Extract the [X, Y] coordinate from the center of the cell holding the provided text.  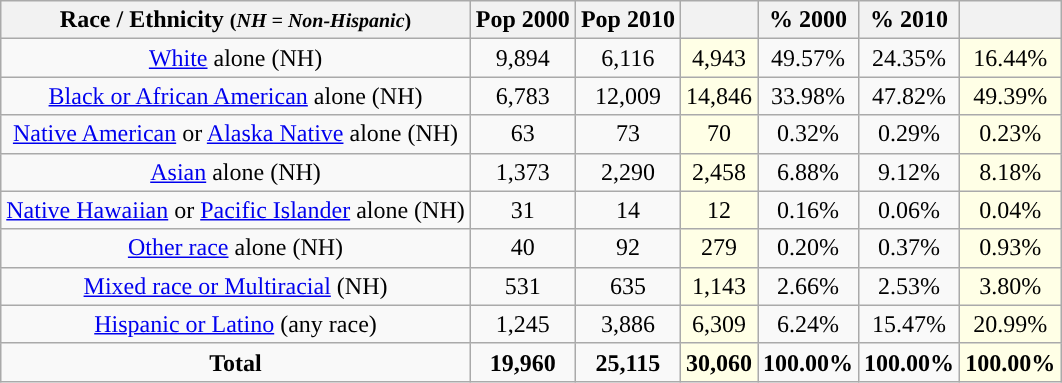
6,116 [628, 58]
6.88% [808, 172]
2.66% [808, 286]
30,060 [718, 362]
20.99% [1010, 324]
2.53% [910, 286]
33.98% [808, 96]
2,290 [628, 172]
0.29% [910, 134]
0.20% [808, 248]
3.80% [1010, 286]
25,115 [628, 362]
% 2000 [808, 20]
0.23% [1010, 134]
1,143 [718, 286]
1,245 [522, 324]
73 [628, 134]
92 [628, 248]
24.35% [910, 58]
Asian alone (NH) [236, 172]
8.18% [1010, 172]
40 [522, 248]
12,009 [628, 96]
0.06% [910, 210]
279 [718, 248]
14 [628, 210]
White alone (NH) [236, 58]
4,943 [718, 58]
6,309 [718, 324]
Pop 2000 [522, 20]
15.47% [910, 324]
3,886 [628, 324]
Mixed race or Multiracial (NH) [236, 286]
70 [718, 134]
6.24% [808, 324]
9.12% [910, 172]
0.32% [808, 134]
531 [522, 286]
31 [522, 210]
Hispanic or Latino (any race) [236, 324]
Pop 2010 [628, 20]
16.44% [1010, 58]
49.39% [1010, 96]
Other race alone (NH) [236, 248]
9,894 [522, 58]
Race / Ethnicity (NH = Non-Hispanic) [236, 20]
Native American or Alaska Native alone (NH) [236, 134]
0.04% [1010, 210]
6,783 [522, 96]
2,458 [718, 172]
47.82% [910, 96]
635 [628, 286]
% 2010 [910, 20]
Native Hawaiian or Pacific Islander alone (NH) [236, 210]
0.37% [910, 248]
19,960 [522, 362]
Black or African American alone (NH) [236, 96]
12 [718, 210]
63 [522, 134]
49.57% [808, 58]
14,846 [718, 96]
0.93% [1010, 248]
1,373 [522, 172]
0.16% [808, 210]
Total [236, 362]
